Identify which cell holds the provided text, then report its [X, Y] central coordinate. 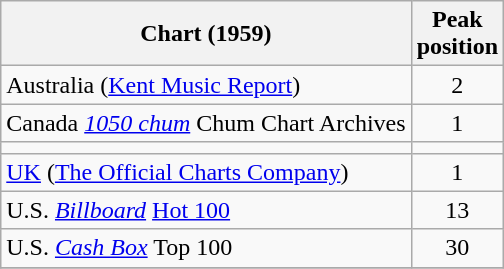
Chart (1959) [206, 34]
U.S. Cash Box Top 100 [206, 248]
U.S. Billboard Hot 100 [206, 210]
Canada 1050 chum Chum Chart Archives [206, 123]
Peakposition [457, 34]
30 [457, 248]
UK (The Official Charts Company) [206, 172]
Australia (Kent Music Report) [206, 85]
13 [457, 210]
2 [457, 85]
